Capture the cell that displays the provided text and extract its (x, y) central coordinate. 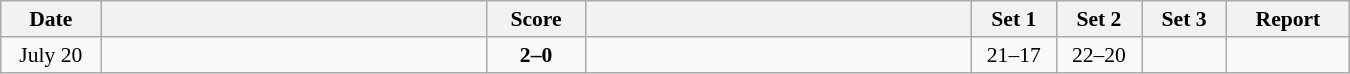
Report (1288, 19)
2–0 (536, 55)
Set 3 (1184, 19)
Set 2 (1098, 19)
Score (536, 19)
July 20 (51, 55)
Date (51, 19)
22–20 (1098, 55)
21–17 (1014, 55)
Set 1 (1014, 19)
